Detect which cell encompasses the target text, then output its [x, y] center coordinate. 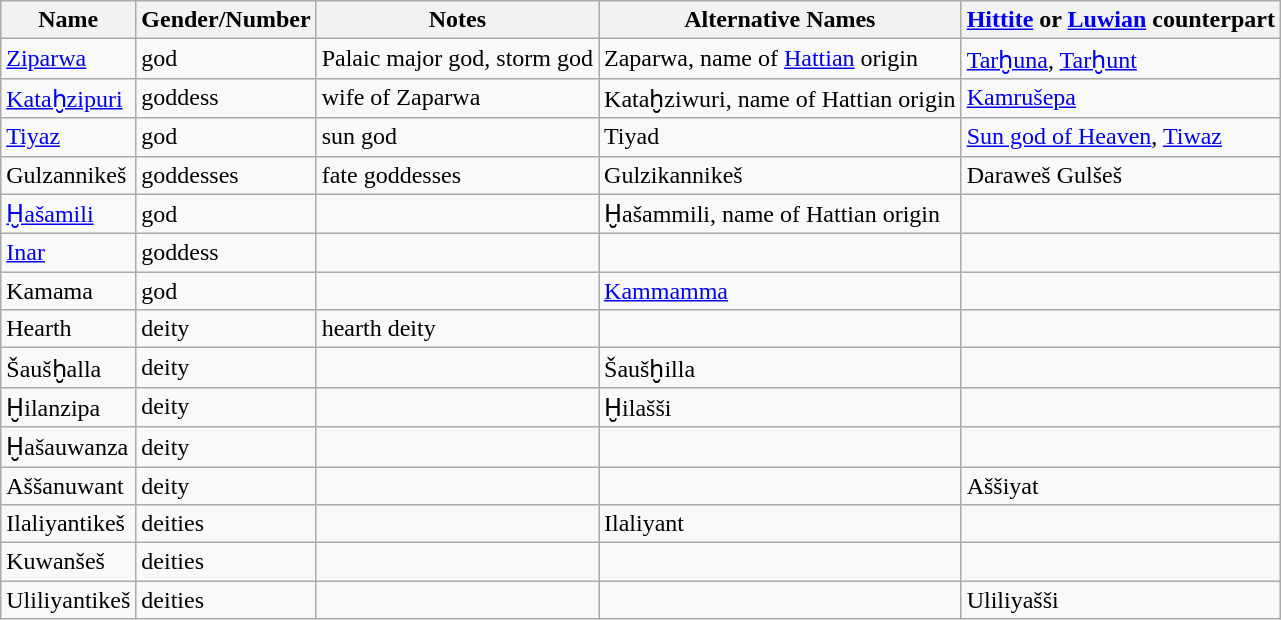
Sun god of Heaven, Tiwaz [1120, 137]
Palaic major god, storm god [457, 59]
Šaušḫilla [780, 368]
Aššanuwant [68, 485]
Kataḫziwuri, name of Hattian origin [780, 98]
Inar [68, 253]
Ḫašammili, name of Hattian origin [780, 214]
Hearth [68, 329]
Ḫašauwanza [68, 447]
fate goddesses [457, 175]
Ḫilanzipa [68, 407]
Hittite or Luwian counterpart [1120, 20]
Kamama [68, 291]
hearth deity [457, 329]
wife of Zaparwa [457, 98]
Gulzikannikeš [780, 175]
Tiyad [780, 137]
Ḫilašši [780, 407]
Gulzannikeš [68, 175]
Alternative Names [780, 20]
Ḫašamili [68, 214]
Notes [457, 20]
Tiyaz [68, 137]
Ilaliyant [780, 524]
Šaušḫalla [68, 368]
Tarḫuna, Tarḫunt [1120, 59]
goddesses [226, 175]
Name [68, 20]
Ziparwa [68, 59]
sun god [457, 137]
Kamrušepa [1120, 98]
Kammamma [780, 291]
Aššiyat [1120, 485]
Gender/Number [226, 20]
Uliliyantikeš [68, 600]
Ilaliyantikeš [68, 524]
Kataḫzipuri [68, 98]
Daraweš Gulšeš [1120, 175]
Uliliyašši [1120, 600]
Zaparwa, name of Hattian origin [780, 59]
Kuwanšeš [68, 562]
